Detect which cell encompasses the target text, then output its (X, Y) center coordinate. 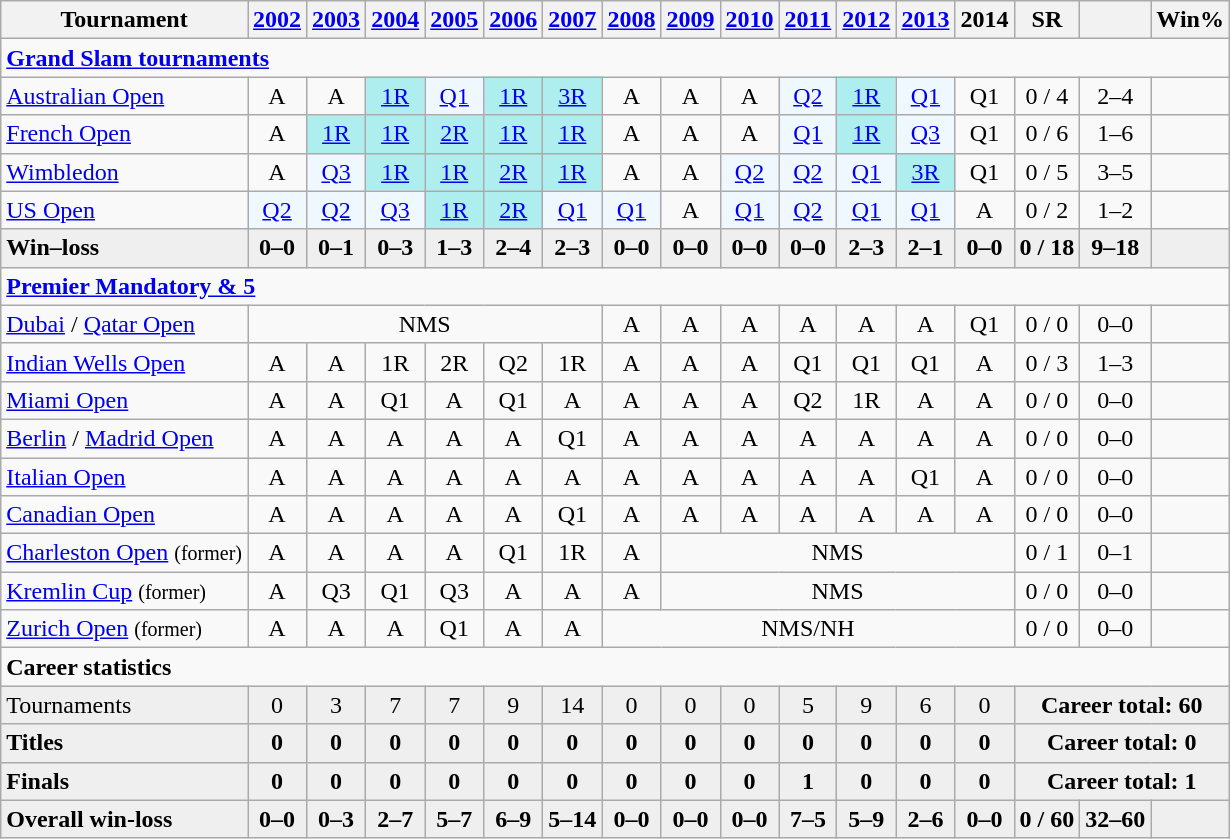
2–7 (396, 819)
2002 (278, 20)
6 (926, 705)
SR (1047, 20)
Finals (124, 781)
5–9 (866, 819)
2014 (984, 20)
Career total: 1 (1122, 781)
2008 (632, 20)
2007 (572, 20)
2005 (454, 20)
2011 (808, 20)
Grand Slam tournaments (616, 58)
6–9 (514, 819)
0 / 1 (1047, 553)
Zurich Open (former) (124, 629)
Charleston Open (former) (124, 553)
Tournaments (124, 705)
1–6 (1116, 134)
5 (808, 705)
Dubai / Qatar Open (124, 324)
14 (572, 705)
0 / 4 (1047, 96)
Berlin / Madrid Open (124, 438)
2013 (926, 20)
Career total: 60 (1122, 705)
US Open (124, 210)
Miami Open (124, 400)
2010 (750, 20)
3 (336, 705)
Wimbledon (124, 172)
0 / 60 (1047, 819)
0 / 5 (1047, 172)
Tournament (124, 20)
2003 (336, 20)
2009 (690, 20)
2012 (866, 20)
Win% (1190, 20)
0 / 3 (1047, 362)
5–14 (572, 819)
Kremlin Cup (former) (124, 591)
1 (808, 781)
0 / 6 (1047, 134)
Italian Open (124, 477)
Career total: 0 (1122, 743)
3–5 (1116, 172)
7–5 (808, 819)
9–18 (1116, 248)
Canadian Open (124, 515)
Australian Open (124, 96)
Career statistics (616, 667)
32–60 (1116, 819)
5–7 (454, 819)
0 / 18 (1047, 248)
Premier Mandatory & 5 (616, 286)
2006 (514, 20)
1–2 (1116, 210)
Win–loss (124, 248)
Overall win-loss (124, 819)
0 / 2 (1047, 210)
2004 (396, 20)
NMS/NH (808, 629)
2–1 (926, 248)
French Open (124, 134)
Titles (124, 743)
Indian Wells Open (124, 362)
2–6 (926, 819)
